Locate the cell with the specified text and output its (x, y) center coordinate. 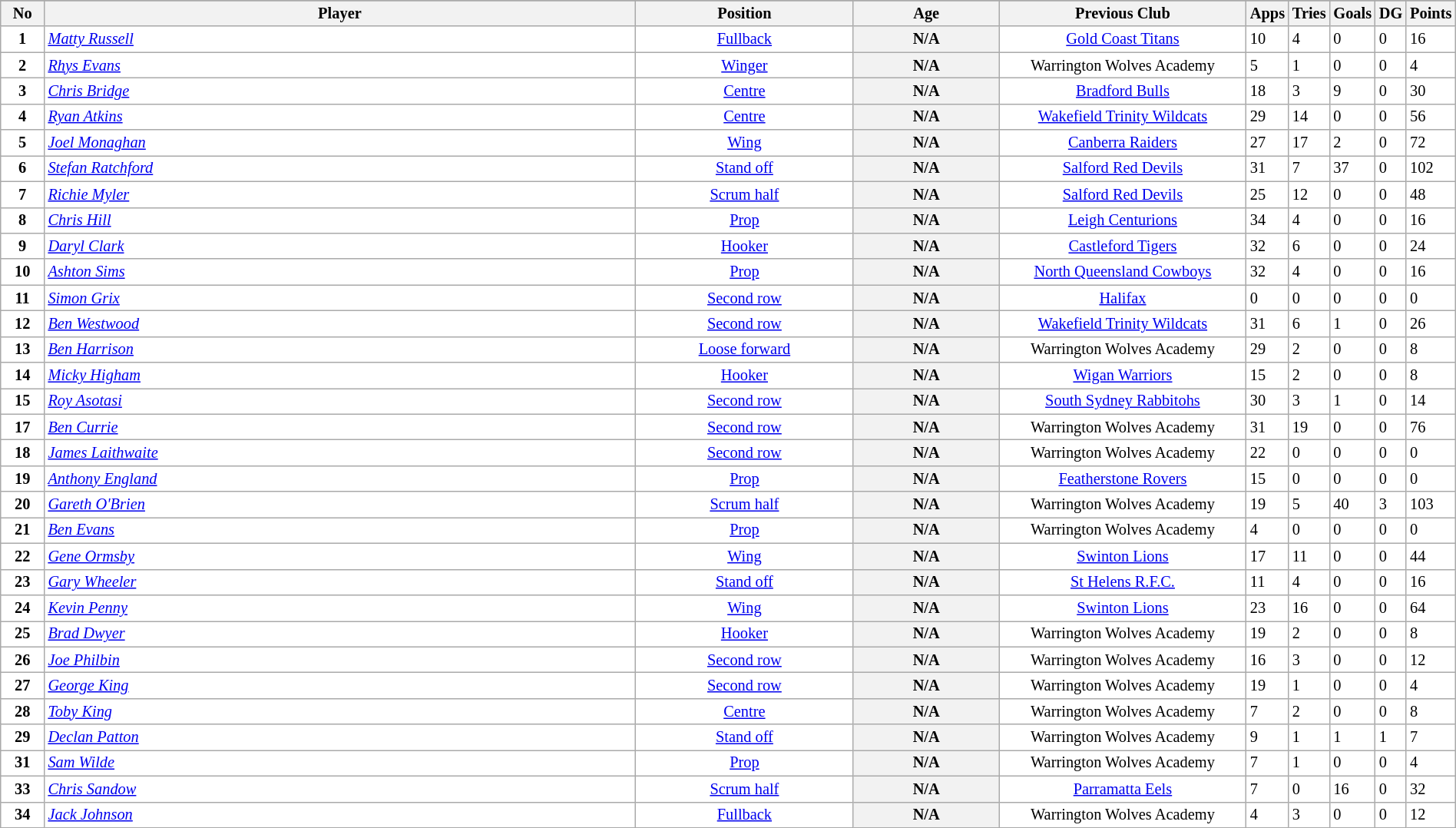
Bradford Bulls (1123, 91)
North Queensland Cowboys (1123, 272)
102 (1431, 168)
Loose forward (744, 349)
Chris Bridge (340, 91)
Rhys Evans (340, 65)
Points (1431, 13)
72 (1431, 143)
37 (1352, 168)
Wigan Warriors (1123, 376)
Ben Harrison (340, 349)
Kevin Penny (340, 608)
DG (1391, 13)
Daryl Clark (340, 246)
St Helens R.F.C. (1123, 582)
Ashton Sims (340, 272)
Chris Sandow (340, 789)
Gold Coast Titans (1123, 39)
Micky Higham (340, 376)
James Laithwaite (340, 452)
Stefan Ratchford (340, 168)
Previous Club (1123, 13)
Ben Currie (340, 427)
Brad Dwyer (340, 634)
Matty Russell (340, 39)
Gareth O'Brien (340, 505)
Joel Monaghan (340, 143)
South Sydney Rabbitohs (1123, 401)
Jack Johnson (340, 815)
Chris Hill (340, 220)
76 (1431, 427)
40 (1352, 505)
Featherstone Rovers (1123, 479)
Canberra Raiders (1123, 143)
13 (23, 349)
Tries (1309, 13)
Leigh Centurions (1123, 220)
64 (1431, 608)
Declan Patton (340, 737)
Richie Myler (340, 194)
No (23, 13)
George King (340, 685)
56 (1431, 117)
Toby King (340, 711)
Ben Evans (340, 530)
Sam Wilde (340, 763)
20 (23, 505)
28 (23, 711)
Parramatta Eels (1123, 789)
48 (1431, 194)
Gene Ormsby (340, 556)
Age (926, 13)
Roy Asotasi (340, 401)
21 (23, 530)
Joe Philbin (340, 660)
Apps (1267, 13)
Anthony England (340, 479)
Goals (1352, 13)
Castleford Tigers (1123, 246)
Simon Grix (340, 298)
Winger (744, 65)
Player (340, 13)
44 (1431, 556)
Halifax (1123, 298)
Ben Westwood (340, 323)
33 (23, 789)
103 (1431, 505)
Position (744, 13)
Gary Wheeler (340, 582)
Ryan Atkins (340, 117)
